Locate the cell with the specified text and output its (x, y) center coordinate. 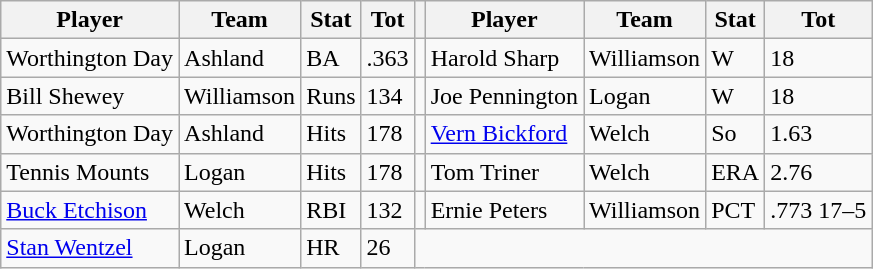
Harold Sharp (504, 58)
.773 17–5 (818, 210)
HR (331, 248)
Ernie Peters (504, 210)
Stan Wentzel (90, 248)
Runs (331, 96)
BA (331, 58)
.363 (388, 58)
2.76 (818, 172)
Vern Bickford (504, 134)
Tennis Mounts (90, 172)
26 (388, 248)
134 (388, 96)
PCT (736, 210)
ERA (736, 172)
Buck Etchison (90, 210)
So (736, 134)
132 (388, 210)
Bill Shewey (90, 96)
Tom Triner (504, 172)
RBI (331, 210)
Joe Pennington (504, 96)
1.63 (818, 134)
